Return the (x, y) coordinate for the center point of the cell that contains the specified text.  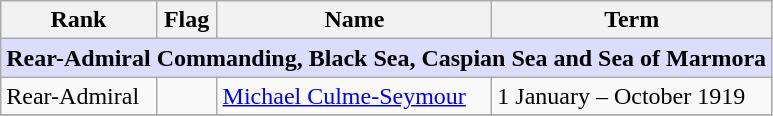
Michael Culme-Seymour (354, 96)
Term (632, 20)
Flag (186, 20)
Rear-Admiral Commanding, Black Sea, Caspian Sea and Sea of Marmora (386, 58)
Rear-Admiral (78, 96)
1 January – October 1919 (632, 96)
Name (354, 20)
Rank (78, 20)
